Detect which cell encompasses the target text, then output its [X, Y] center coordinate. 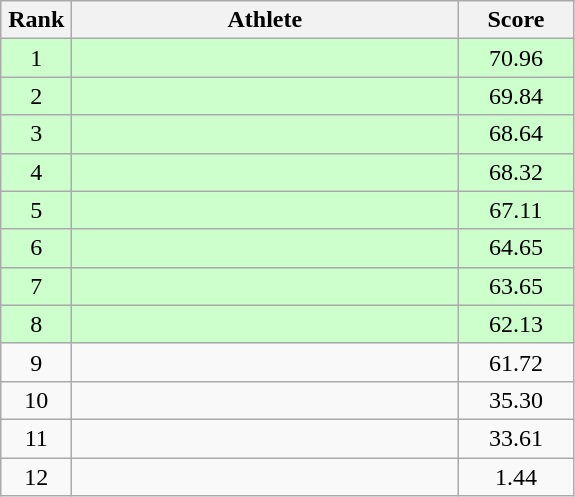
7 [36, 286]
64.65 [516, 248]
35.30 [516, 400]
61.72 [516, 362]
3 [36, 134]
12 [36, 477]
9 [36, 362]
62.13 [516, 324]
1 [36, 58]
33.61 [516, 438]
68.64 [516, 134]
69.84 [516, 96]
8 [36, 324]
67.11 [516, 210]
4 [36, 172]
Score [516, 20]
2 [36, 96]
Rank [36, 20]
5 [36, 210]
70.96 [516, 58]
68.32 [516, 172]
6 [36, 248]
1.44 [516, 477]
Athlete [265, 20]
63.65 [516, 286]
11 [36, 438]
10 [36, 400]
